Locate the cell with the specified text and output its [x, y] center coordinate. 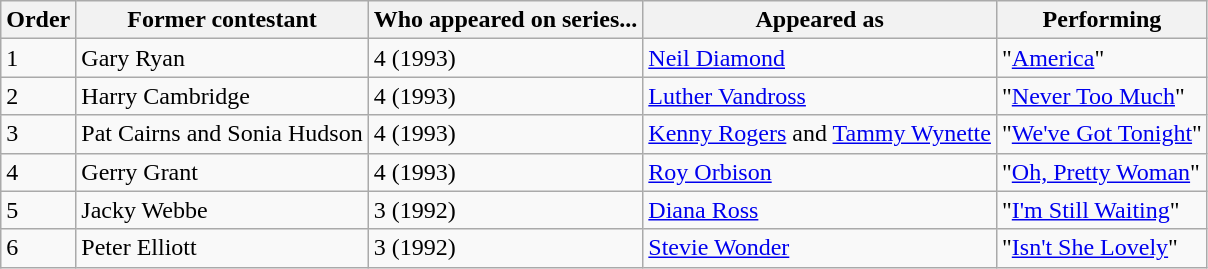
Who appeared on series... [506, 20]
Former contestant [222, 20]
Jacky Webbe [222, 210]
Gerry Grant [222, 172]
"Oh, Pretty Woman" [1102, 172]
"Isn't She Lovely" [1102, 248]
1 [38, 58]
Roy Orbison [820, 172]
Diana Ross [820, 210]
Appeared as [820, 20]
Pat Cairns and Sonia Hudson [222, 134]
Performing [1102, 20]
Neil Diamond [820, 58]
3 [38, 134]
"We've Got Tonight" [1102, 134]
Harry Cambridge [222, 96]
Peter Elliott [222, 248]
4 [38, 172]
Order [38, 20]
2 [38, 96]
5 [38, 210]
Luther Vandross [820, 96]
Gary Ryan [222, 58]
Kenny Rogers and Tammy Wynette [820, 134]
"America" [1102, 58]
6 [38, 248]
Stevie Wonder [820, 248]
"I'm Still Waiting" [1102, 210]
"Never Too Much" [1102, 96]
